Provide the (X, Y) coordinate of the cell's center where the given text is located.  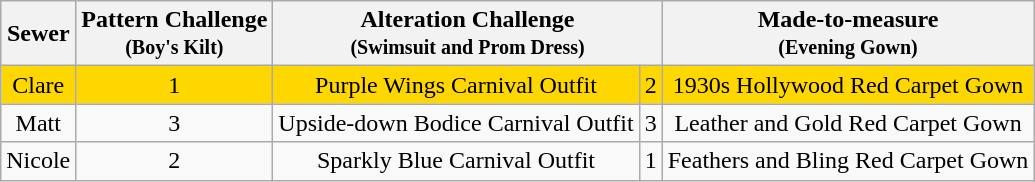
1930s Hollywood Red Carpet Gown (848, 85)
Alteration Challenge(Swimsuit and Prom Dress) (468, 34)
Nicole (38, 161)
Upside-down Bodice Carnival Outfit (456, 123)
Clare (38, 85)
Leather and Gold Red Carpet Gown (848, 123)
Made-to-measure(Evening Gown) (848, 34)
Feathers and Bling Red Carpet Gown (848, 161)
Matt (38, 123)
Sparkly Blue Carnival Outfit (456, 161)
Pattern Challenge(Boy's Kilt) (174, 34)
Sewer (38, 34)
Purple Wings Carnival Outfit (456, 85)
